From the cell containing the given text, extract its center point as [x, y] coordinate. 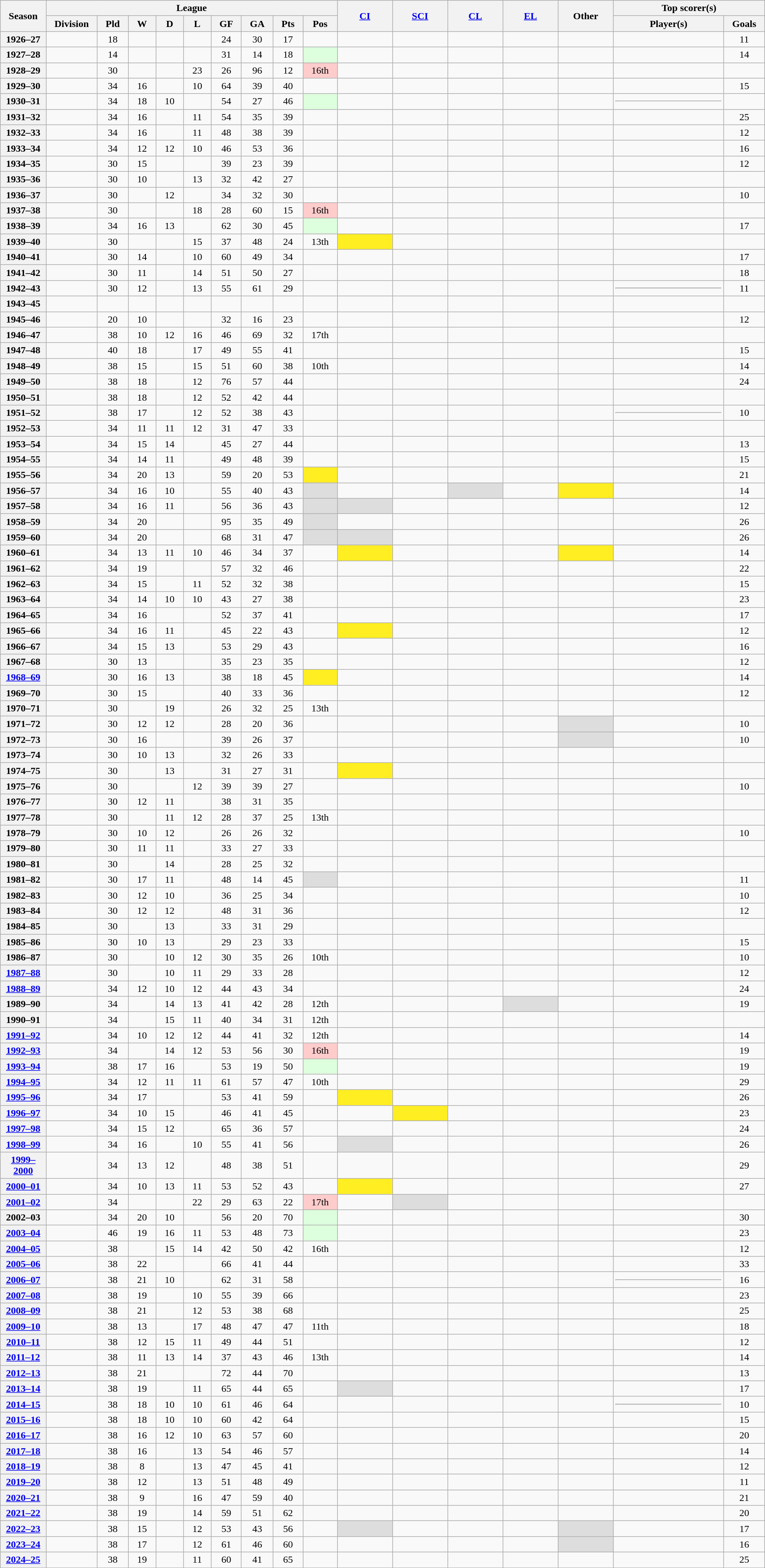
1992–93 [23, 1051]
1936–37 [23, 195]
1947–48 [23, 350]
2002–03 [23, 1218]
2004–05 [23, 1249]
69 [257, 335]
1977–78 [23, 817]
1954–55 [23, 460]
1989–90 [23, 1004]
1928–29 [23, 70]
2005–06 [23, 1264]
1997–98 [23, 1128]
1935–36 [23, 179]
1931–32 [23, 117]
95 [226, 522]
58 [288, 1280]
2024–25 [23, 1560]
1953–54 [23, 444]
2023–24 [23, 1544]
1993–94 [23, 1066]
1991–92 [23, 1035]
2019–20 [23, 1482]
2021–22 [23, 1513]
73 [288, 1233]
1995–96 [23, 1097]
1959–60 [23, 537]
2016–17 [23, 1435]
2006–07 [23, 1280]
W [142, 24]
Division [72, 24]
1934–35 [23, 164]
8 [142, 1467]
Goals [744, 24]
2001–02 [23, 1202]
League [192, 8]
1974–75 [23, 771]
1950–51 [23, 397]
11th [320, 1326]
1946–47 [23, 335]
1945–46 [23, 319]
1986–87 [23, 958]
1984–85 [23, 926]
2018–19 [23, 1467]
1955–56 [23, 475]
2012–13 [23, 1373]
2014–15 [23, 1404]
1932–33 [23, 132]
1951–52 [23, 413]
1976–77 [23, 802]
1926–27 [23, 39]
2008–09 [23, 1311]
SCI [420, 16]
2022–23 [23, 1529]
1996–97 [23, 1113]
72 [226, 1373]
GA [257, 24]
1988–89 [23, 989]
1952–53 [23, 428]
1966–67 [23, 646]
76 [226, 381]
96 [257, 70]
1971–72 [23, 724]
1987–88 [23, 973]
1943–45 [23, 304]
Top scorer(s) [689, 8]
1981–82 [23, 879]
2011–12 [23, 1357]
1999–2000 [23, 1165]
2015–16 [23, 1420]
1963–64 [23, 599]
Player(s) [669, 24]
2017–18 [23, 1451]
1929–30 [23, 86]
1927–28 [23, 55]
1948–49 [23, 366]
1990–91 [23, 1020]
1975–76 [23, 786]
2007–08 [23, 1295]
1979–80 [23, 848]
CL [475, 16]
GF [226, 24]
1972–73 [23, 740]
1968–69 [23, 677]
1956–57 [23, 491]
1970–71 [23, 709]
1957–58 [23, 506]
1962–63 [23, 584]
1961–62 [23, 568]
2020–21 [23, 1498]
Pos [320, 24]
1973–74 [23, 755]
1939–40 [23, 242]
2013–14 [23, 1389]
1980–81 [23, 864]
1964–65 [23, 615]
D [170, 24]
1960–61 [23, 553]
Pts [288, 24]
1941–42 [23, 273]
1969–70 [23, 693]
L [197, 24]
1994–95 [23, 1082]
2000–01 [23, 1186]
1983–84 [23, 911]
9 [142, 1498]
CI [365, 16]
Other [586, 16]
1949–50 [23, 381]
1978–79 [23, 833]
Season [23, 16]
1933–34 [23, 148]
2010–11 [23, 1342]
1965–66 [23, 630]
1985–86 [23, 942]
EL [530, 16]
1998–99 [23, 1144]
1938–39 [23, 226]
1958–59 [23, 522]
1937–38 [23, 211]
Pld [113, 24]
1930–31 [23, 101]
1967–68 [23, 662]
1942–43 [23, 288]
1982–83 [23, 895]
2003–04 [23, 1233]
1940–41 [23, 257]
2009–10 [23, 1326]
